Pinpoint the cell where the given text exists, returning its (X, Y) midpoint coordinate. 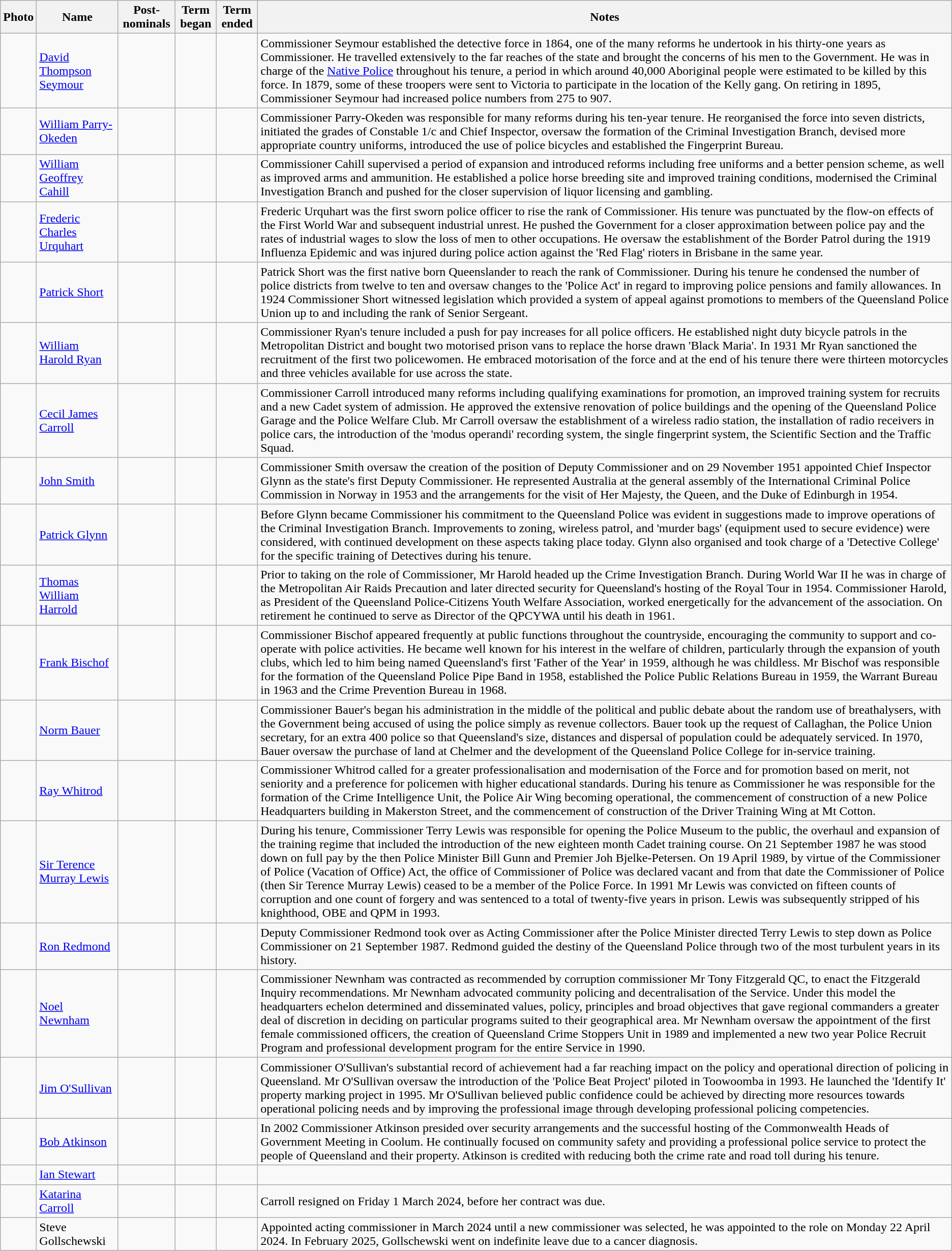
Norm Bauer (77, 731)
Noel Newnham (77, 1013)
Sir Terence Murray Lewis (77, 872)
Katarina Carroll (77, 1201)
Steve Gollschewski (77, 1234)
Name (77, 17)
Patrick Glynn (77, 534)
Photo (18, 17)
Thomas William Harrold (77, 595)
Cecil James Carroll (77, 420)
John Smith (77, 481)
Ron Redmond (77, 946)
Carroll resigned on Friday 1 March 2024, before her contract was due. (605, 1201)
Ray Whitrod (77, 791)
Term began (195, 17)
Bob Atkinson (77, 1142)
Patrick Short (77, 292)
Term ended (237, 17)
Post-nominals (146, 17)
Jim O'Sullivan (77, 1088)
Notes (605, 17)
William Parry-Okeden (77, 131)
Frank Bischof (77, 662)
William Harold Ryan (77, 353)
Ian Stewart (77, 1175)
William Geoffrey Cahill (77, 178)
David Thompson Seymour (77, 71)
Frederic Charles Urquhart (77, 232)
